Return [X, Y] of the center of cell containing provided text 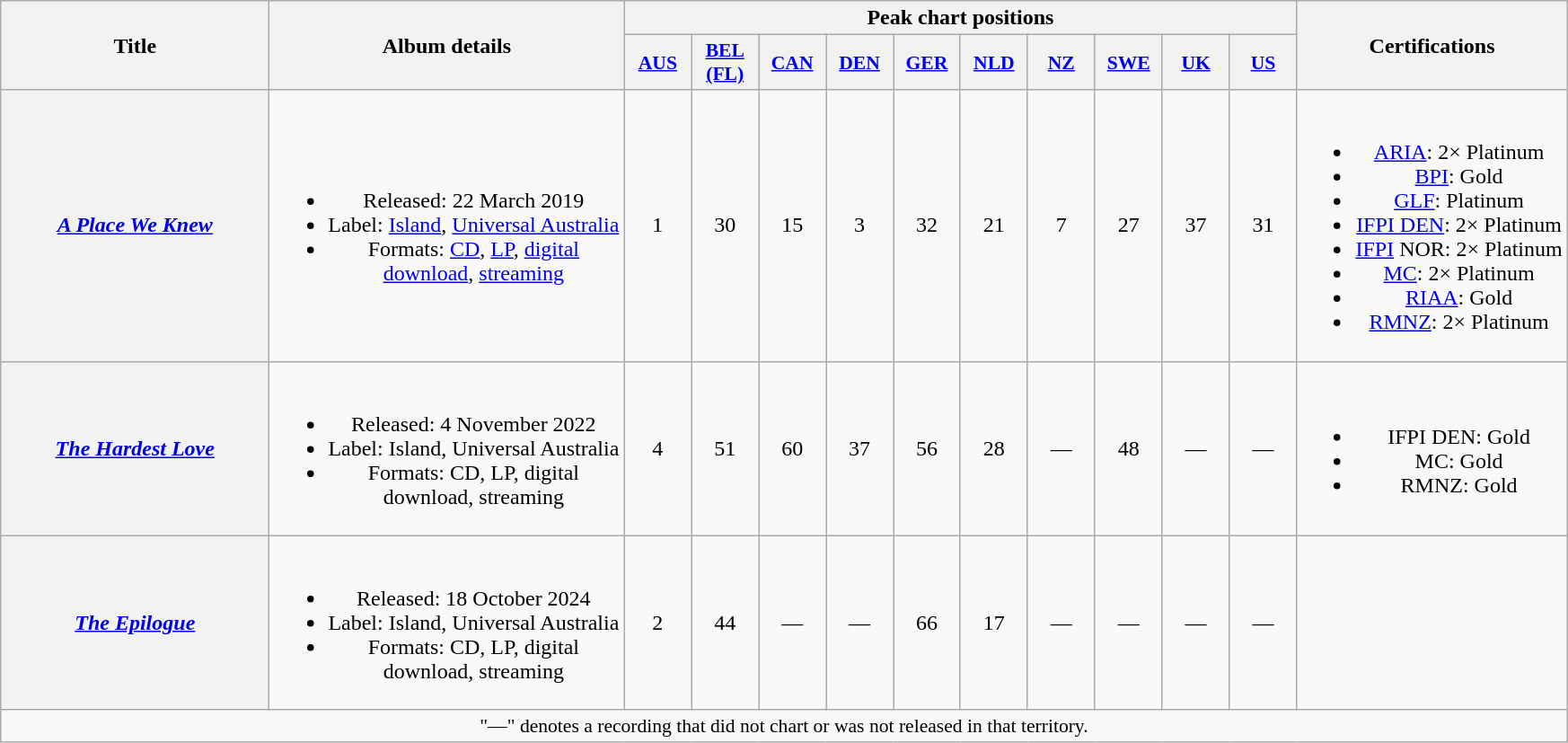
The Hardest Love [135, 448]
NLD [993, 63]
"—" denotes a recording that did not chart or was not released in that territory. [784, 726]
GER [927, 63]
48 [1128, 448]
BEL(FL) [726, 63]
60 [792, 448]
IFPI DEN: GoldMC: GoldRMNZ: Gold [1431, 448]
US [1263, 63]
30 [726, 226]
DEN [860, 63]
UK [1196, 63]
44 [726, 623]
7 [1061, 226]
A Place We Knew [135, 226]
21 [993, 226]
28 [993, 448]
Released: 22 March 2019Label: Island, Universal AustraliaFormats: CD, LP, digital download, streaming [447, 226]
SWE [1128, 63]
66 [927, 623]
Released: 18 October 2024Label: Island, Universal AustraliaFormats: CD, LP, digital download, streaming [447, 623]
AUS [657, 63]
3 [860, 226]
32 [927, 226]
17 [993, 623]
Album details [447, 45]
ARIA: 2× PlatinumBPI: GoldGLF: PlatinumIFPI DEN: 2× PlatinumIFPI NOR: 2× PlatinumMC: 2× PlatinumRIAA: GoldRMNZ: 2× Platinum [1431, 226]
4 [657, 448]
56 [927, 448]
1 [657, 226]
NZ [1061, 63]
CAN [792, 63]
Peak chart positions [961, 18]
2 [657, 623]
27 [1128, 226]
15 [792, 226]
Title [135, 45]
51 [726, 448]
The Epilogue [135, 623]
Certifications [1431, 45]
Released: 4 November 2022Label: Island, Universal AustraliaFormats: CD, LP, digital download, streaming [447, 448]
31 [1263, 226]
